Scan for the cell matching the given text and deliver its [x, y] coordinate at center. 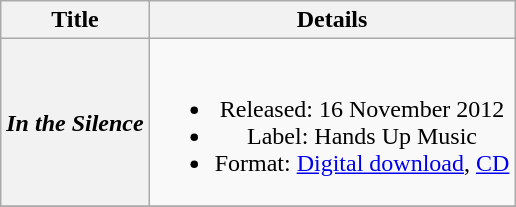
Released: 16 November 2012Label: Hands Up MusicFormat: Digital download, CD [332, 122]
Details [332, 20]
Title [75, 20]
In the Silence [75, 122]
